From the cell containing the given text, extract its center point as (x, y) coordinate. 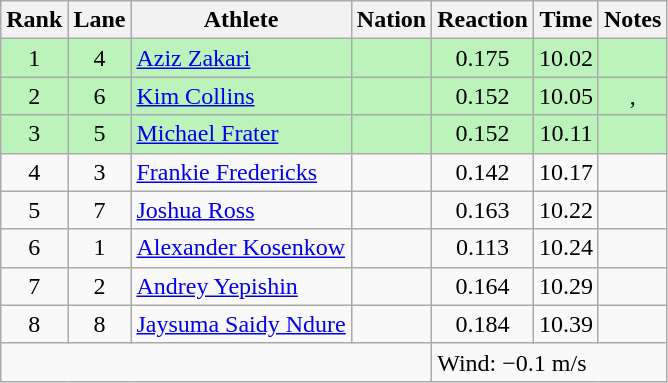
Aziz Zakari (241, 58)
10.24 (566, 248)
Athlete (241, 20)
Kim Collins (241, 96)
Joshua Ross (241, 210)
10.29 (566, 286)
Michael Frater (241, 134)
Alexander Kosenkow (241, 248)
10.17 (566, 172)
Rank (34, 20)
0.163 (483, 210)
Andrey Yepishin (241, 286)
Frankie Fredericks (241, 172)
0.184 (483, 324)
10.05 (566, 96)
, (632, 96)
0.175 (483, 58)
Wind: −0.1 m/s (550, 362)
Lane (100, 20)
0.164 (483, 286)
Reaction (483, 20)
0.142 (483, 172)
Notes (632, 20)
Nation (391, 20)
0.113 (483, 248)
10.11 (566, 134)
10.39 (566, 324)
Jaysuma Saidy Ndure (241, 324)
10.02 (566, 58)
10.22 (566, 210)
Time (566, 20)
